From the cell containing the given text, extract its center point as (x, y) coordinate. 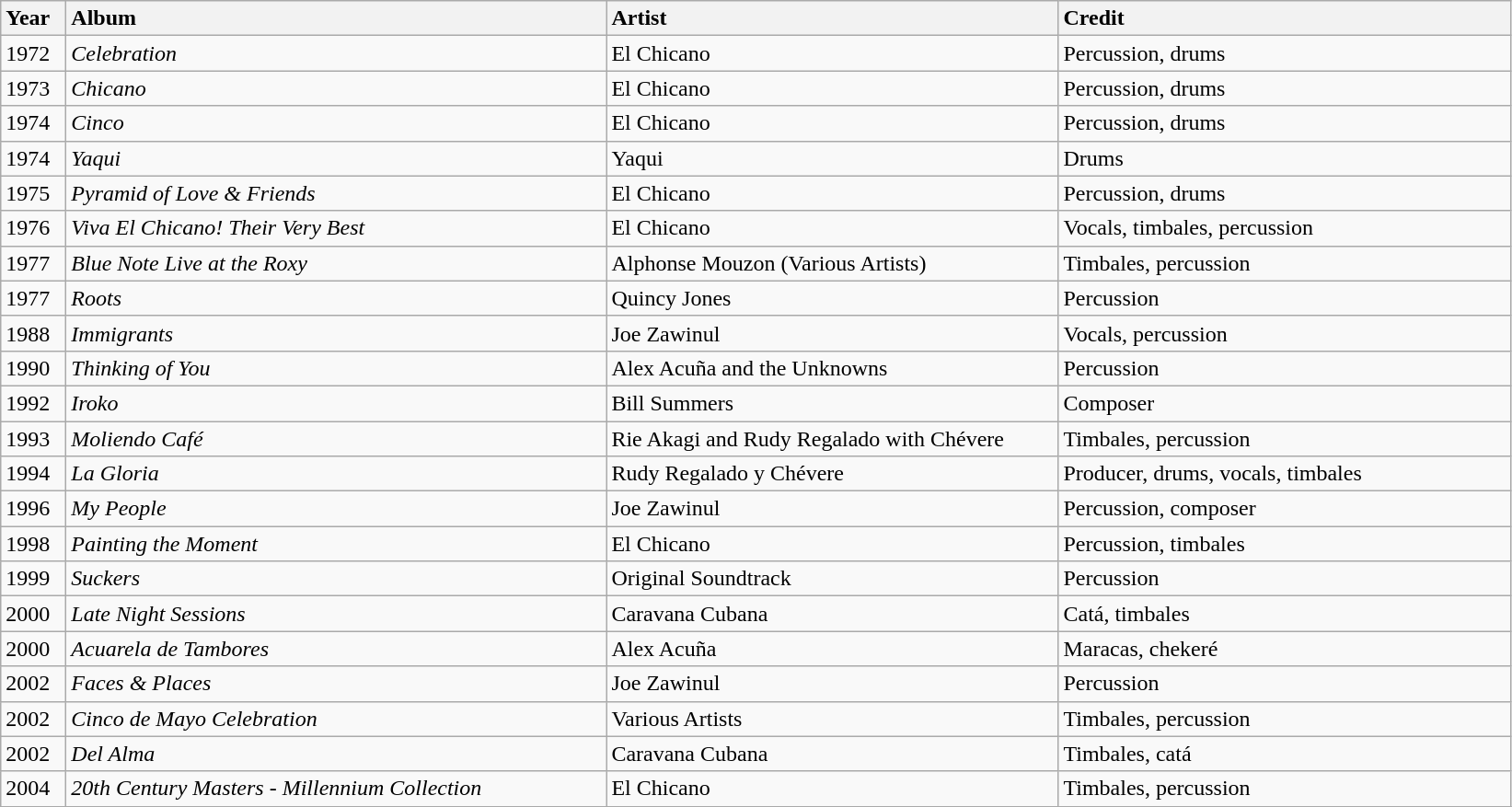
Immigrants (337, 333)
Rie Akagi and Rudy Regalado with Chévere (832, 439)
Faces & Places (337, 684)
1976 (33, 228)
La Gloria (337, 474)
Rudy Regalado y Chévere (832, 474)
Blue Note Live at the Roxy (337, 263)
1973 (33, 88)
1990 (33, 368)
Quincy Jones (832, 298)
Alex Acuña and the Unknowns (832, 368)
Iroko (337, 403)
Catá, timbales (1285, 614)
1975 (33, 193)
Pyramid of Love & Friends (337, 193)
My People (337, 509)
1999 (33, 579)
Producer, drums, vocals, timbales (1285, 474)
Bill Summers (832, 403)
Percussion, composer (1285, 509)
Viva El Chicano! Their Very Best (337, 228)
2004 (33, 789)
Various Artists (832, 719)
Credit (1285, 18)
Chicano (337, 88)
Artist (832, 18)
1992 (33, 403)
Drums (1285, 158)
Cinco (337, 123)
Year (33, 18)
Del Alma (337, 754)
Vocals, percussion (1285, 333)
Moliendo Café (337, 439)
1988 (33, 333)
1994 (33, 474)
Maracas, chekeré (1285, 649)
Suckers (337, 579)
Percussion, timbales (1285, 544)
Album (337, 18)
Late Night Sessions (337, 614)
Original Soundtrack (832, 579)
Painting the Moment (337, 544)
1996 (33, 509)
Composer (1285, 403)
20th Century Masters - Millennium Collection (337, 789)
1972 (33, 53)
Alphonse Mouzon (Various Artists) (832, 263)
1993 (33, 439)
Vocals, timbales, percussion (1285, 228)
Celebration (337, 53)
Cinco de Mayo Celebration (337, 719)
Roots (337, 298)
Timbales, catá (1285, 754)
Alex Acuña (832, 649)
Acuarela de Tambores (337, 649)
Thinking of You (337, 368)
1998 (33, 544)
